Determine the (X, Y) coordinate at the center of the cell enclosing the given text.  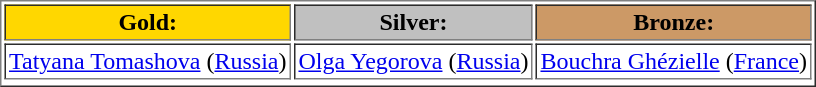
Silver: (414, 22)
Olga Yegorova (Russia) (414, 62)
Tatyana Tomashova (Russia) (147, 62)
Bronze: (674, 22)
Bouchra Ghézielle (France) (674, 62)
Gold: (147, 22)
